Return the (x, y) coordinate for the center point of the cell that contains the specified text.  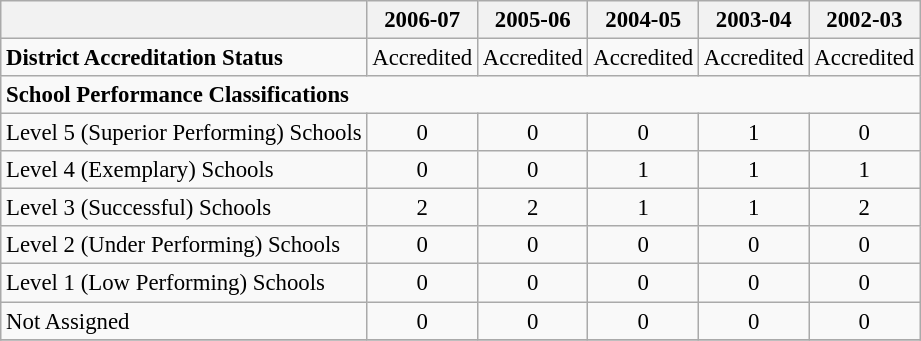
2005-06 (532, 20)
School Performance Classifications (460, 95)
Level 1 (Low Performing) Schools (184, 283)
2003-04 (754, 20)
Level 4 (Exemplary) Schools (184, 170)
Not Assigned (184, 321)
Level 2 (Under Performing) Schools (184, 245)
Level 3 (Successful) Schools (184, 208)
2002-03 (864, 20)
2004-05 (644, 20)
Level 5 (Superior Performing) Schools (184, 133)
2006-07 (422, 20)
District Accreditation Status (184, 58)
